Output the [X, Y] coordinate of the center of the cell containing the given text.  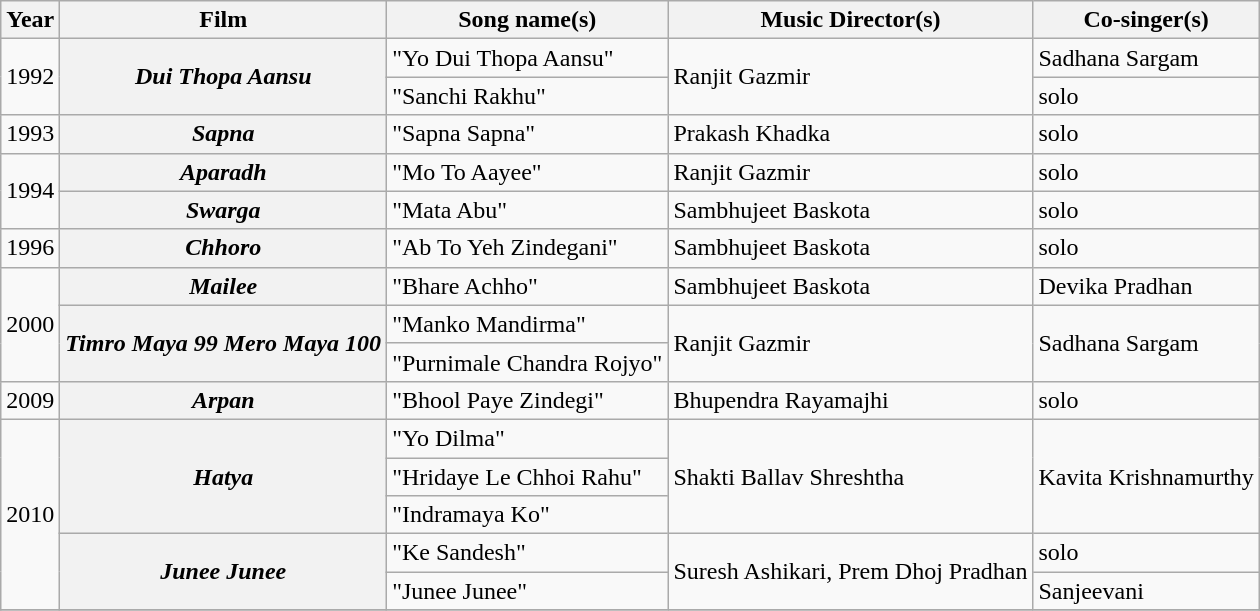
1994 [30, 191]
Co-singer(s) [1146, 20]
Dui Thopa Aansu [224, 77]
1996 [30, 248]
Kavita Krishnamurthy [1146, 476]
"Ke Sandesh" [528, 553]
Bhupendra Rayamajhi [850, 400]
Suresh Ashikari, Prem Dhoj Pradhan [850, 572]
2009 [30, 400]
"Sapna Sapna" [528, 134]
Prakash Khadka [850, 134]
Timro Maya 99 Mero Maya 100 [224, 343]
Junee Junee [224, 572]
"Yo Dui Thopa Aansu" [528, 58]
1992 [30, 77]
Shakti Ballav Shreshtha [850, 476]
Aparadh [224, 172]
Hatya [224, 476]
Music Director(s) [850, 20]
"Bhool Paye Zindegi" [528, 400]
Swarga [224, 210]
"Manko Mandirma" [528, 324]
Sanjeevani [1146, 591]
Film [224, 20]
2010 [30, 514]
2000 [30, 324]
"Mata Abu" [528, 210]
Sapna [224, 134]
1993 [30, 134]
"Indramaya Ko" [528, 515]
Arpan [224, 400]
Mailee [224, 286]
"Sanchi Rakhu" [528, 96]
"Hridaye Le Chhoi Rahu" [528, 477]
Year [30, 20]
"Purnimale Chandra Rojyo" [528, 362]
Chhoro [224, 248]
"Junee Junee" [528, 591]
"Ab To Yeh Zindegani" [528, 248]
"Bhare Achho" [528, 286]
"Mo To Aayee" [528, 172]
"Yo Dilma" [528, 438]
Devika Pradhan [1146, 286]
Song name(s) [528, 20]
